For the text-containing cell, return its midpoint in [X, Y] coordinate format. 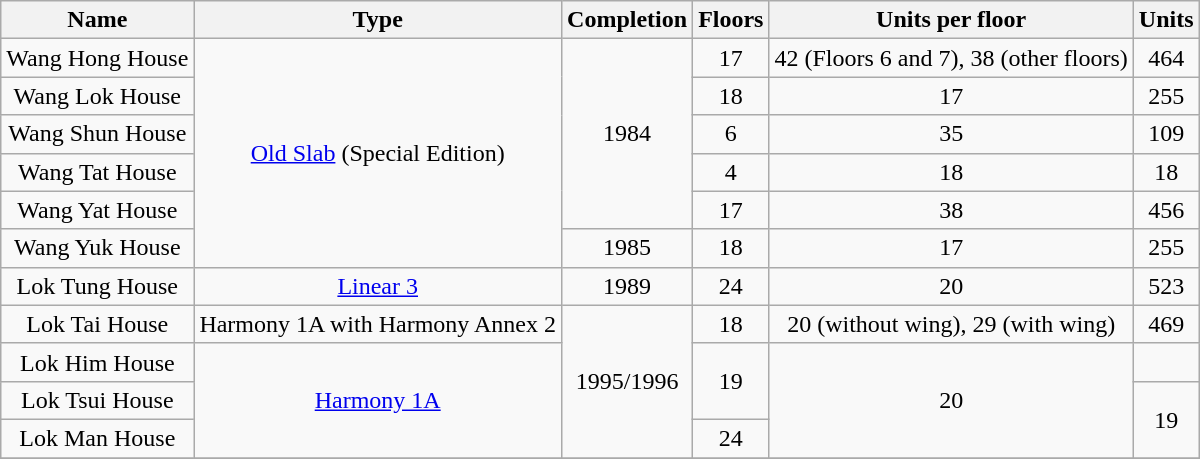
1985 [628, 248]
Old Slab (Special Edition) [378, 153]
Lok Tai House [98, 324]
Wang Lok House [98, 96]
Lok Him House [98, 362]
Wang Shun House [98, 134]
Wang Hong House [98, 58]
1989 [628, 286]
Wang Tat House [98, 172]
Name [98, 20]
Completion [628, 20]
4 [731, 172]
109 [1166, 134]
Floors [731, 20]
Lok Man House [98, 438]
523 [1166, 286]
Wang Yat House [98, 210]
456 [1166, 210]
1984 [628, 134]
Harmony 1A [378, 400]
464 [1166, 58]
20 (without wing), 29 (with wing) [951, 324]
Type [378, 20]
42 (Floors 6 and 7), 38 (other floors) [951, 58]
35 [951, 134]
Units [1166, 20]
38 [951, 210]
Lok Tsui House [98, 400]
Lok Tung House [98, 286]
Harmony 1A with Harmony Annex 2 [378, 324]
Linear 3 [378, 286]
469 [1166, 324]
1995/1996 [628, 381]
Wang Yuk House [98, 248]
6 [731, 134]
Units per floor [951, 20]
